Output the (X, Y) coordinate of the center of the cell containing the given text.  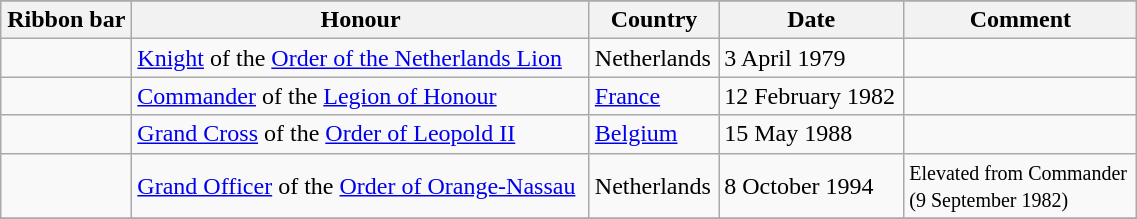
Honour (361, 20)
Grand Cross of the Order of Leopold II (361, 134)
Country (654, 20)
12 February 1982 (812, 96)
France (654, 96)
Commander of the Legion of Honour (361, 96)
Ribbon bar (66, 20)
3 April 1979 (812, 58)
Elevated from Commander (9 September 1982) (1020, 186)
Grand Officer of the Order of Orange-Nassau (361, 186)
Date (812, 20)
Knight of the Order of the Netherlands Lion (361, 58)
15 May 1988 (812, 134)
Belgium (654, 134)
8 October 1994 (812, 186)
Comment (1020, 20)
